Determine the (x, y) coordinate at the center of the cell enclosing the given text.  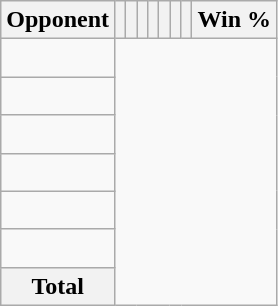
Win % (234, 20)
Opponent (58, 20)
Total (58, 286)
